Identify which cell holds the provided text, then report its (x, y) central coordinate. 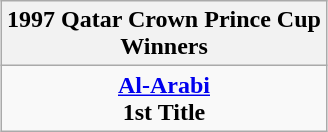
1997 Qatar Crown Prince Cup Winners (164, 34)
Al-Arabi1st Title (164, 98)
